Return (x, y) of the center of cell containing provided text 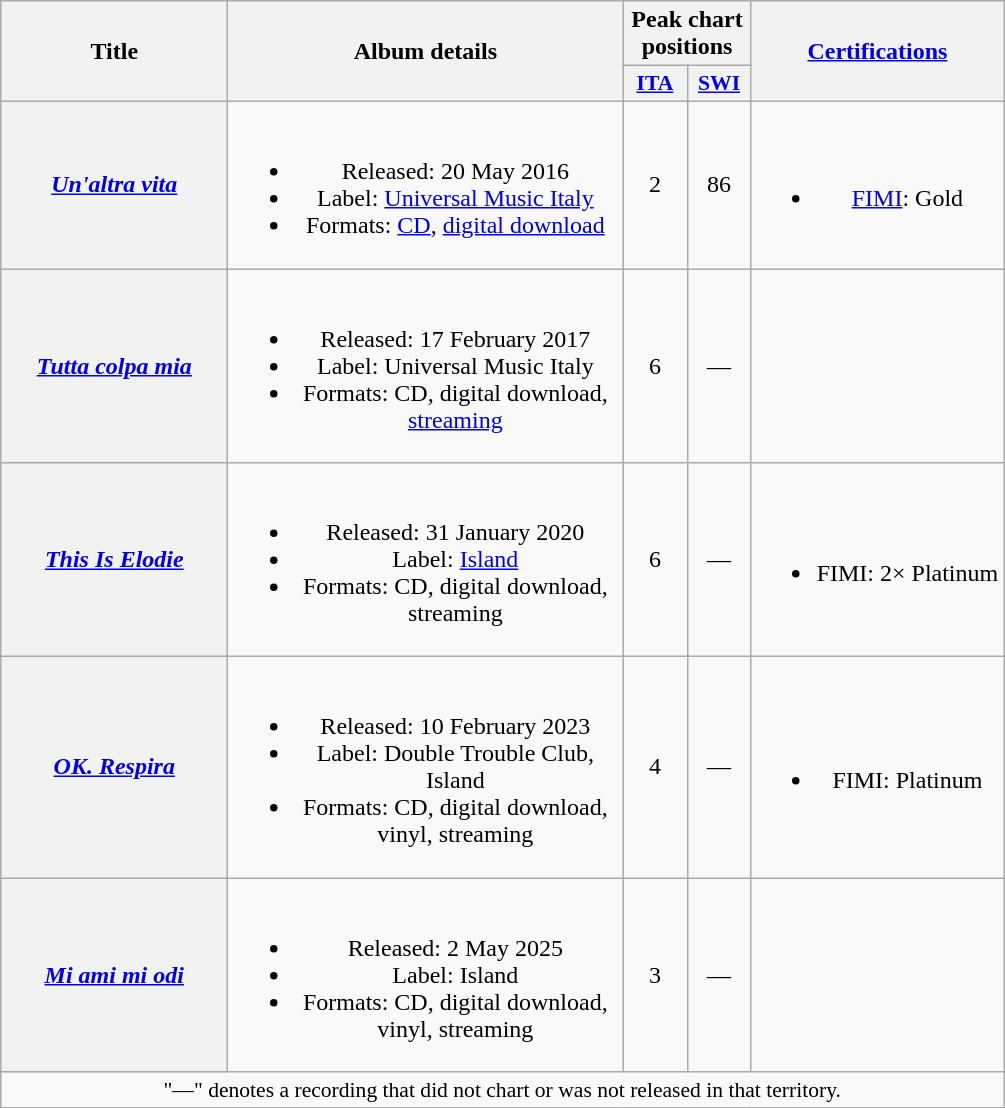
OK. Respira (114, 768)
Peak chart positions (687, 34)
FIMI: Gold (878, 184)
Released: 2 May 2025Label: IslandFormats: CD, digital download, vinyl, streaming (426, 975)
Tutta colpa mia (114, 365)
4 (655, 768)
Mi ami mi odi (114, 975)
Released: 20 May 2016Label: Universal Music ItalyFormats: CD, digital download (426, 184)
3 (655, 975)
"—" denotes a recording that did not chart or was not released in that territory. (502, 1090)
FIMI: 2× Platinum (878, 560)
Album details (426, 52)
Released: 10 February 2023Label: Double Trouble Club, IslandFormats: CD, digital download, vinyl, streaming (426, 768)
SWI (719, 84)
86 (719, 184)
ITA (655, 84)
FIMI: Platinum (878, 768)
Released: 17 February 2017Label: Universal Music ItalyFormats: CD, digital download, streaming (426, 365)
Un'altra vita (114, 184)
Title (114, 52)
2 (655, 184)
This Is Elodie (114, 560)
Released: 31 January 2020Label: IslandFormats: CD, digital download, streaming (426, 560)
Certifications (878, 52)
